Capture the cell that displays the provided text and extract its (X, Y) central coordinate. 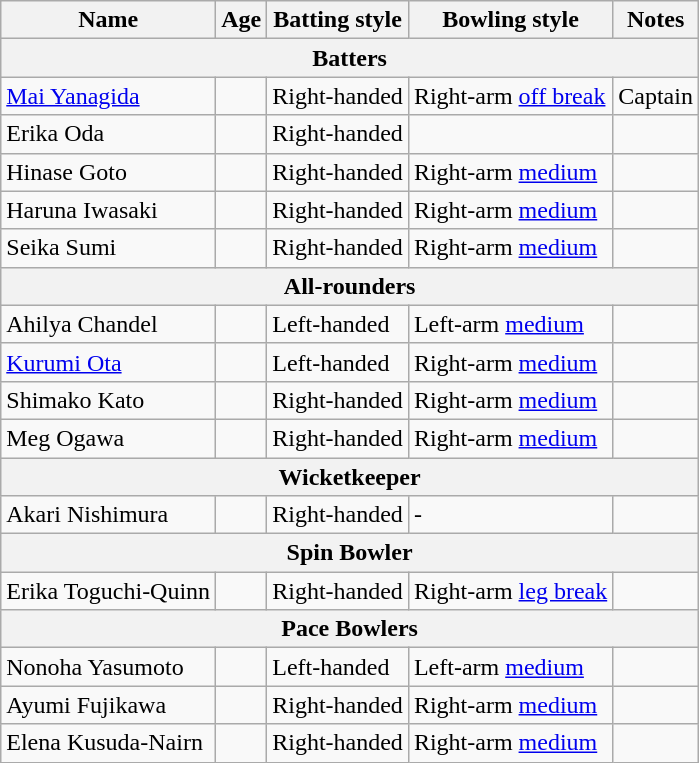
Meg Ogawa (108, 438)
All-rounders (350, 286)
Pace Bowlers (350, 629)
Elena Kusuda-Nairn (108, 743)
Bowling style (510, 20)
Akari Nishimura (108, 515)
Right-arm off break (510, 96)
Erika Toguchi-Quinn (108, 591)
Haruna Iwasaki (108, 210)
Batting style (338, 20)
Right-arm leg break (510, 591)
Name (108, 20)
Wicketkeeper (350, 477)
Seika Sumi (108, 248)
Ahilya Chandel (108, 324)
Shimako Kato (108, 400)
Spin Bowler (350, 553)
Erika Oda (108, 134)
Notes (656, 20)
Kurumi Ota (108, 362)
Batters (350, 58)
Mai Yanagida (108, 96)
Age (242, 20)
- (510, 515)
Hinase Goto (108, 172)
Ayumi Fujikawa (108, 705)
Nonoha Yasumoto (108, 667)
Captain (656, 96)
